Find where the given text appears and provide that cell's center as (x, y) coordinate. 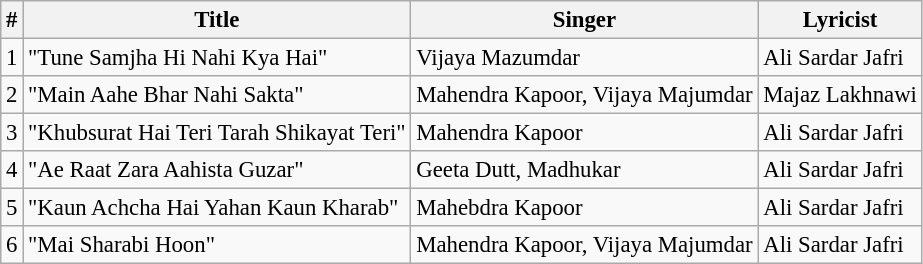
# (12, 20)
5 (12, 208)
Vijaya Mazumdar (584, 58)
3 (12, 133)
Majaz Lakhnawi (840, 95)
"Kaun Achcha Hai Yahan Kaun Kharab" (217, 208)
Mahendra Kapoor (584, 133)
Title (217, 20)
Singer (584, 20)
Lyricist (840, 20)
Geeta Dutt, Madhukar (584, 170)
"Mai Sharabi Hoon" (217, 245)
"Khubsurat Hai Teri Tarah Shikayat Teri" (217, 133)
"Main Aahe Bhar Nahi Sakta" (217, 95)
2 (12, 95)
"Ae Raat Zara Aahista Guzar" (217, 170)
"Tune Samjha Hi Nahi Kya Hai" (217, 58)
6 (12, 245)
4 (12, 170)
1 (12, 58)
Mahebdra Kapoor (584, 208)
